Find where the given text appears and provide that cell's center as (X, Y) coordinate. 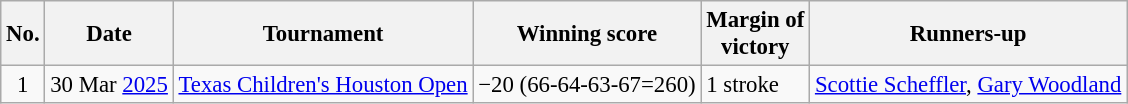
Tournament (323, 34)
1 (23, 85)
Runners-up (968, 34)
Winning score (587, 34)
1 stroke (756, 85)
Date (109, 34)
Texas Children's Houston Open (323, 85)
−20 (66-64-63-67=260) (587, 85)
Scottie Scheffler, Gary Woodland (968, 85)
Margin ofvictory (756, 34)
No. (23, 34)
30 Mar 2025 (109, 85)
